Determine the (X, Y) coordinate at the center of the cell enclosing the given text.  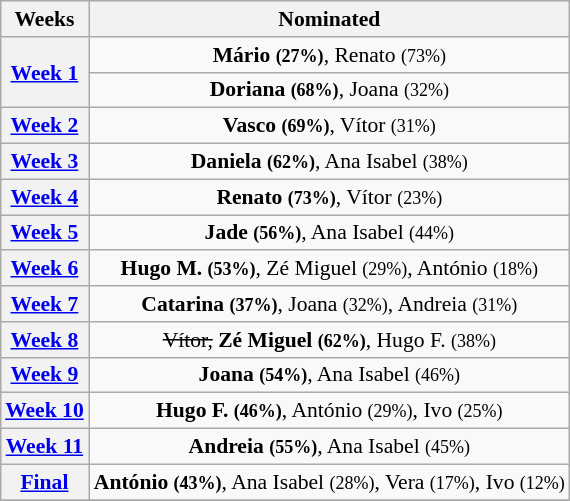
António (43%), Ana Isabel (28%), Vera (17%), Ivo (12%) (330, 482)
Renato (73%), Vítor (23%) (330, 197)
Weeks (44, 19)
Week 6 (44, 269)
Hugo F. (46%), António (29%), Ivo (25%) (330, 411)
Week 9 (44, 375)
Mário (27%), Renato (73%) (330, 55)
Week 3 (44, 162)
Week 10 (44, 411)
Week 2 (44, 126)
Final (44, 482)
Joana (54%), Ana Isabel (46%) (330, 375)
Week 7 (44, 304)
Vítor, Zé Miguel (62%), Hugo F. (38%) (330, 340)
Jade (56%), Ana Isabel (44%) (330, 233)
Week 1 (44, 72)
Daniela (62%), Ana Isabel (38%) (330, 162)
Week 5 (44, 233)
Week 8 (44, 340)
Andreia (55%), Ana Isabel (45%) (330, 447)
Catarina (37%), Joana (32%), Andreia (31%) (330, 304)
Hugo M. (53%), Zé Miguel (29%), António (18%) (330, 269)
Week 11 (44, 447)
Vasco (69%), Vítor (31%) (330, 126)
Nominated (330, 19)
Week 4 (44, 197)
Doriana (68%), Joana (32%) (330, 90)
